Return the (X, Y) coordinate for the center point of the cell that contains the specified text.  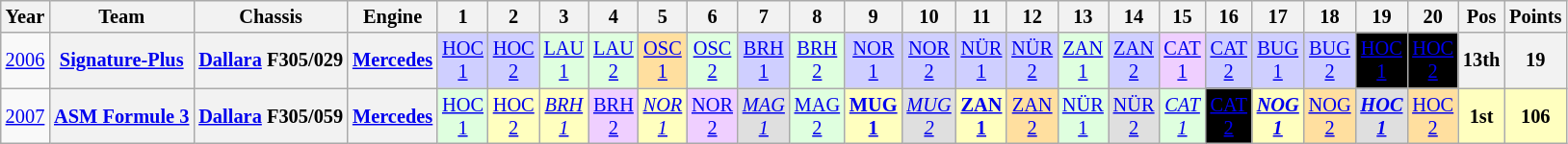
Year (25, 16)
8 (817, 16)
1st (1481, 116)
MAG1 (764, 116)
10 (928, 16)
MUG1 (874, 116)
Team (121, 16)
15 (1182, 16)
6 (713, 16)
4 (614, 16)
MUG2 (928, 116)
13 (1083, 16)
13th (1481, 60)
3 (564, 16)
Dallara F305/059 (271, 116)
Points (1535, 16)
2 (514, 16)
20 (1433, 16)
ASM Formule 3 (121, 116)
OSC2 (713, 60)
17 (1278, 16)
NOG1 (1278, 116)
OSC1 (663, 60)
Pos (1481, 16)
16 (1229, 16)
2006 (25, 60)
BUG2 (1330, 60)
2007 (25, 116)
9 (874, 16)
LAU2 (614, 60)
1 (462, 16)
Engine (393, 16)
Signature-Plus (121, 60)
7 (764, 16)
NOG2 (1330, 116)
BUG1 (1278, 60)
11 (982, 16)
106 (1535, 116)
MAG2 (817, 116)
12 (1032, 16)
14 (1135, 16)
LAU1 (564, 60)
Chassis (271, 16)
Dallara F305/029 (271, 60)
5 (663, 16)
18 (1330, 16)
